Locate the cell with the specified text and output its [x, y] center coordinate. 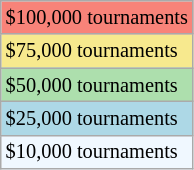
$50,000 tournaments [97, 85]
$25,000 tournaments [97, 118]
$75,000 tournaments [97, 51]
$100,000 tournaments [97, 17]
$10,000 tournaments [97, 152]
